For the text-containing cell, return its midpoint in (X, Y) coordinate format. 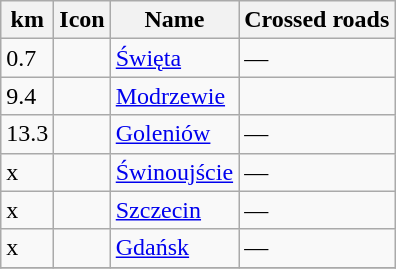
9.4 (28, 96)
Świnoujście (174, 172)
13.3 (28, 134)
0.7 (28, 58)
Name (174, 20)
Gdańsk (174, 248)
Goleniów (174, 134)
Święta (174, 58)
Szczecin (174, 210)
km (28, 20)
Icon (82, 20)
Modrzewie (174, 96)
Crossed roads (317, 20)
